Capture the cell that displays the provided text and extract its [x, y] central coordinate. 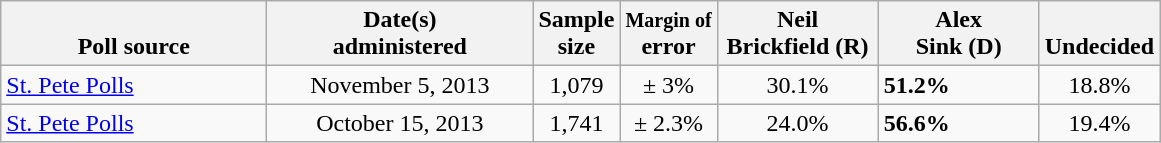
November 5, 2013 [400, 85]
October 15, 2013 [400, 123]
AlexSink (D) [958, 34]
51.2% [958, 85]
1,079 [576, 85]
Date(s)administered [400, 34]
19.4% [1099, 123]
1,741 [576, 123]
Undecided [1099, 34]
± 2.3% [668, 123]
Margin oferror [668, 34]
18.8% [1099, 85]
Poll source [134, 34]
30.1% [798, 85]
NeilBrickfield (R) [798, 34]
Samplesize [576, 34]
56.6% [958, 123]
24.0% [798, 123]
± 3% [668, 85]
